Identify which cell holds the provided text, then report its [X, Y] central coordinate. 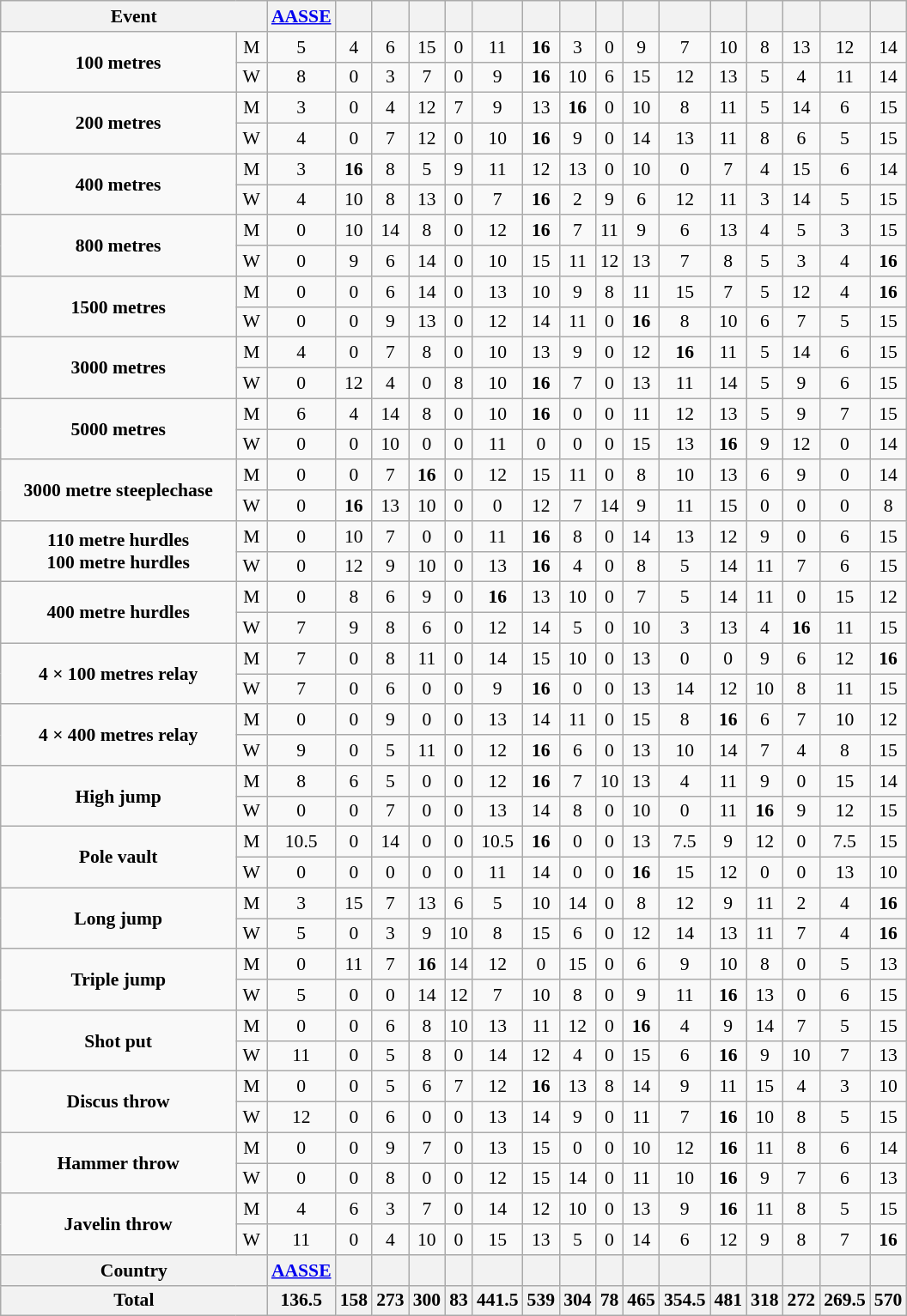
539 [541, 1301]
158 [354, 1301]
269.5 [845, 1301]
Long jump [119, 919]
200 metres [119, 124]
300 [428, 1301]
800 metres [119, 246]
3000 metres [119, 367]
136.5 [301, 1301]
570 [888, 1301]
Javelin throw [119, 1224]
5000 metres [119, 429]
400 metres [119, 184]
78 [610, 1301]
Hammer throw [119, 1162]
354.5 [685, 1301]
1500 metres [119, 307]
318 [764, 1301]
110 metre hurdles100 metre hurdles [119, 551]
273 [390, 1301]
441.5 [498, 1301]
Total [134, 1301]
Pole vault [119, 857]
272 [802, 1301]
83 [459, 1301]
Country [134, 1271]
High jump [119, 797]
Triple jump [119, 980]
4 × 400 metres relay [119, 735]
Discus throw [119, 1102]
4 × 100 metres relay [119, 673]
481 [728, 1301]
304 [577, 1301]
400 metre hurdles [119, 613]
Shot put [119, 1040]
465 [641, 1301]
3000 metre steeplechase [119, 491]
100 metres [119, 62]
Event [134, 16]
